Detect which cell encompasses the target text, then output its (x, y) center coordinate. 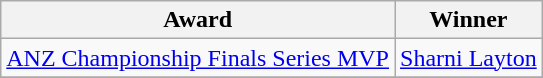
Winner (468, 20)
Award (198, 20)
Sharni Layton (468, 58)
ANZ Championship Finals Series MVP (198, 58)
